Scan for the cell matching the given text and deliver its (x, y) coordinate at center. 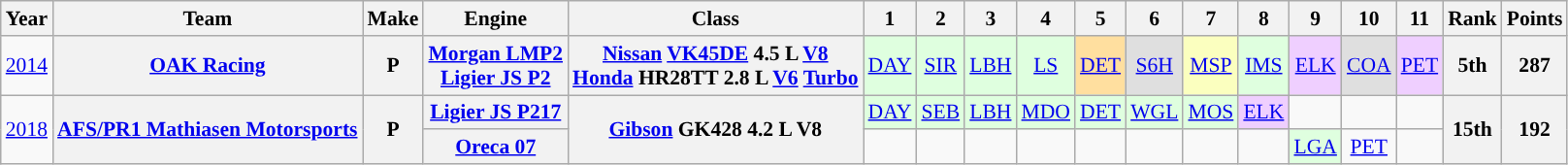
Nissan VK45DE 4.5 L V8 Honda HR28TT 2.8 L V6 Turbo (715, 66)
MOS (1211, 113)
Oreca 07 (495, 148)
S6H (1155, 66)
Engine (495, 18)
LGA (1315, 148)
IMS (1263, 66)
15th (1473, 130)
SIR (940, 66)
9 (1315, 18)
Rank (1473, 18)
Year (27, 18)
8 (1263, 18)
Gibson GK428 4.2 L V8 (715, 130)
AFS/PR1 Mathiasen Motorsports (208, 130)
5th (1473, 66)
2018 (27, 130)
WGL (1155, 113)
2 (940, 18)
1 (891, 18)
Team (208, 18)
Ligier JS P217 (495, 113)
SEB (940, 113)
Class (715, 18)
COA (1369, 66)
2014 (27, 66)
MSP (1211, 66)
LS (1046, 66)
10 (1369, 18)
Make (394, 18)
4 (1046, 18)
5 (1100, 18)
11 (1421, 18)
Morgan LMP2 Ligier JS P2 (495, 66)
OAK Racing (208, 66)
Points (1535, 18)
MDO (1046, 113)
6 (1155, 18)
192 (1535, 130)
7 (1211, 18)
287 (1535, 66)
3 (990, 18)
